Pinpoint the cell where the given text exists, returning its [X, Y] midpoint coordinate. 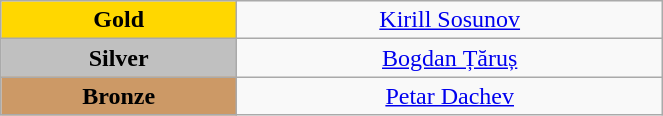
Bronze [119, 96]
Petar Dachev [450, 96]
Bogdan Țăruș [450, 58]
Silver [119, 58]
Gold [119, 20]
Kirill Sosunov [450, 20]
